Determine the (X, Y) coordinate at the center of the cell enclosing the given text.  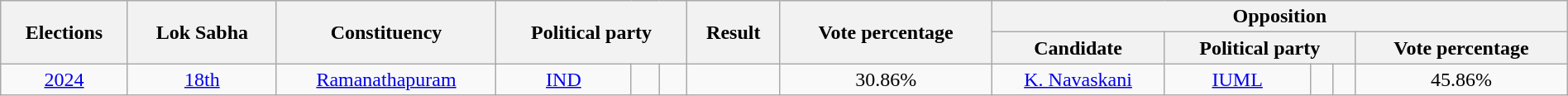
Opposition (1279, 17)
2024 (65, 79)
K. Navaskani (1078, 79)
IND (564, 79)
45.86% (1462, 79)
30.86% (886, 79)
Elections (65, 32)
Lok Sabha (202, 32)
Ramanathapuram (385, 79)
Candidate (1078, 48)
IUML (1237, 79)
Result (734, 32)
Constituency (385, 32)
18th (202, 79)
